Detect which cell encompasses the target text, then output its [x, y] center coordinate. 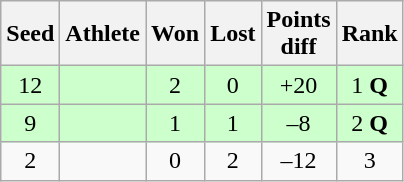
Won [176, 34]
9 [30, 123]
2 Q [370, 123]
–8 [298, 123]
12 [30, 85]
+20 [298, 85]
Rank [370, 34]
Athlete [103, 34]
Lost [233, 34]
Pointsdiff [298, 34]
–12 [298, 161]
1 Q [370, 85]
3 [370, 161]
Seed [30, 34]
